Return (x, y) of the center of cell containing provided text 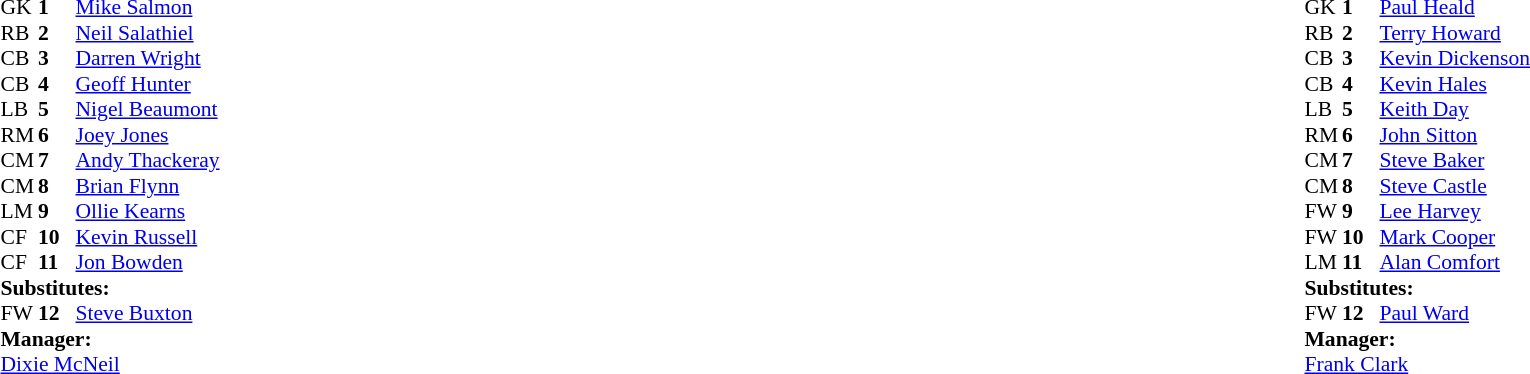
Brian Flynn (148, 186)
Nigel Beaumont (148, 109)
Kevin Hales (1454, 84)
Ollie Kearns (148, 211)
Darren Wright (148, 59)
John Sitton (1454, 135)
Andy Thackeray (148, 161)
Alan Comfort (1454, 263)
Kevin Russell (148, 237)
Terry Howard (1454, 33)
Joey Jones (148, 135)
Mark Cooper (1454, 237)
Steve Buxton (148, 313)
Steve Baker (1454, 161)
Geoff Hunter (148, 84)
Neil Salathiel (148, 33)
Lee Harvey (1454, 211)
Steve Castle (1454, 186)
Kevin Dickenson (1454, 59)
Keith Day (1454, 109)
Paul Ward (1454, 313)
Jon Bowden (148, 263)
